Extract the [x, y] coordinate from the center of the cell holding the provided text.  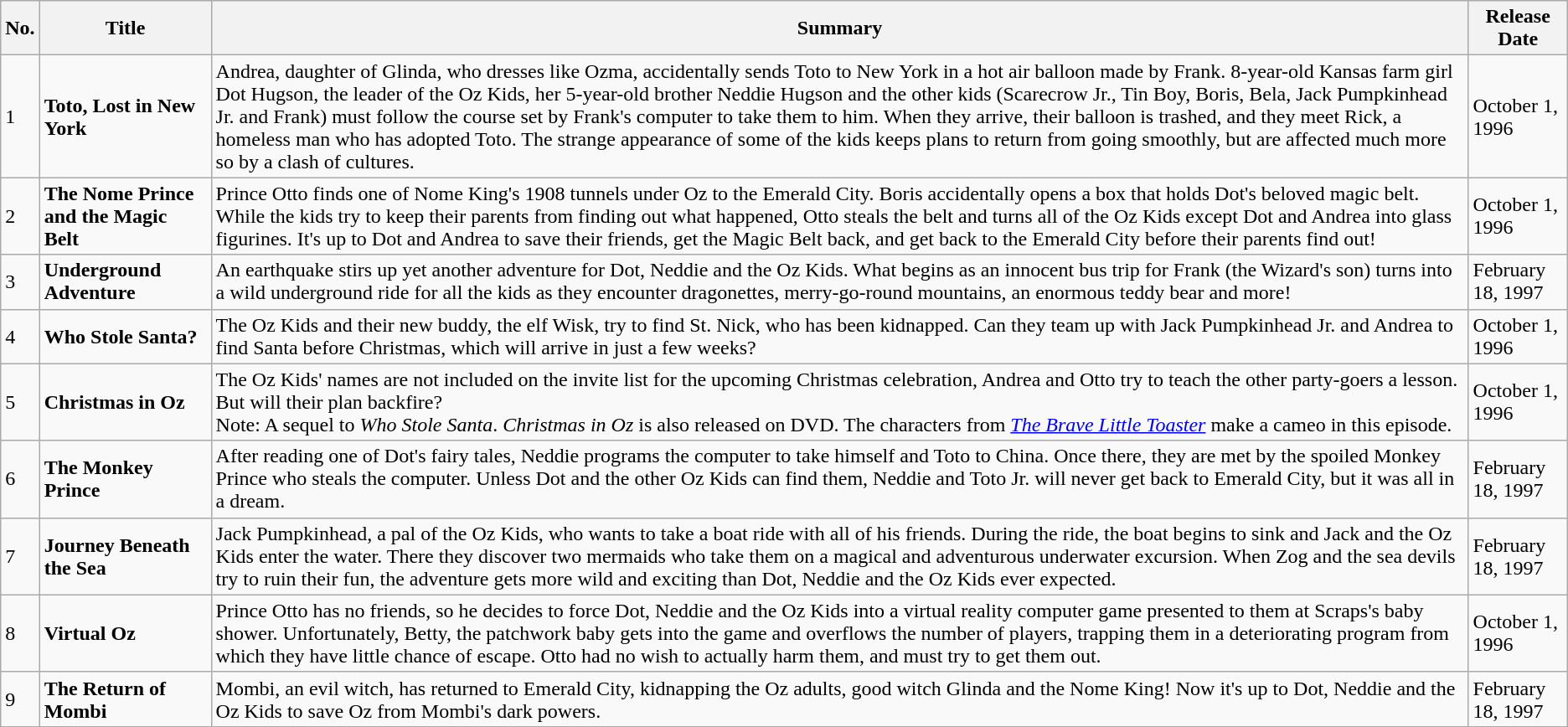
7 [20, 556]
9 [20, 699]
No. [20, 28]
8 [20, 633]
The Return of Mombi [126, 699]
Title [126, 28]
Journey Beneath the Sea [126, 556]
2 [20, 216]
Who Stole Santa? [126, 337]
6 [20, 479]
Christmas in Oz [126, 402]
5 [20, 402]
Release Date [1518, 28]
Virtual Oz [126, 633]
Summary [839, 28]
1 [20, 116]
Toto, Lost in New York [126, 116]
Underground Adventure [126, 281]
The Nome Prince and the Magic Belt [126, 216]
4 [20, 337]
3 [20, 281]
The Monkey Prince [126, 479]
